Output the [x, y] coordinate of the center of the cell containing the given text.  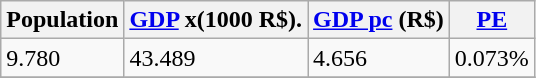
9.780 [62, 58]
GDP pc (R$) [379, 20]
0.073% [492, 58]
Population [62, 20]
PE [492, 20]
43.489 [216, 58]
4.656 [379, 58]
GDP x(1000 R$). [216, 20]
